Output the [x, y] coordinate of the center of the cell containing the given text.  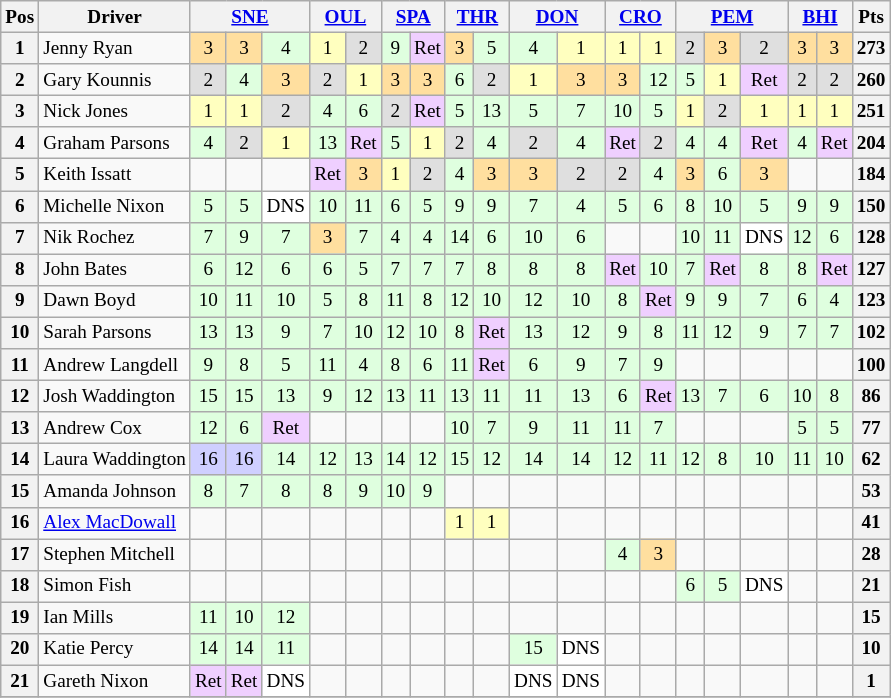
123 [871, 301]
128 [871, 238]
Simon Fish [115, 586]
Josh Waddington [115, 396]
Graham Parsons [115, 143]
Andrew Cox [115, 428]
Laura Waddington [115, 460]
CRO [641, 17]
77 [871, 428]
Andrew Langdell [115, 365]
18 [20, 586]
150 [871, 206]
Sarah Parsons [115, 333]
Pts [871, 17]
Jenny Ryan [115, 48]
Stephen Mitchell [115, 554]
204 [871, 143]
Driver [115, 17]
Amanda Johnson [115, 491]
260 [871, 80]
17 [20, 554]
Nick Jones [115, 111]
Michelle Nixon [115, 206]
53 [871, 491]
251 [871, 111]
273 [871, 48]
DON [558, 17]
19 [20, 618]
41 [871, 523]
86 [871, 396]
SPA [413, 17]
BHI [820, 17]
Dawn Boyd [115, 301]
100 [871, 365]
Gary Kounnis [115, 80]
PEM [732, 17]
Keith Issatt [115, 175]
Nik Rochez [115, 238]
John Bates [115, 270]
Gareth Nixon [115, 681]
Pos [20, 17]
20 [20, 649]
Katie Percy [115, 649]
62 [871, 460]
Ian Mills [115, 618]
102 [871, 333]
127 [871, 270]
OUL [346, 17]
Alex MacDowall [115, 523]
THR [477, 17]
184 [871, 175]
28 [871, 554]
SNE [250, 17]
